Scan for the cell matching the given text and deliver its (x, y) coordinate at center. 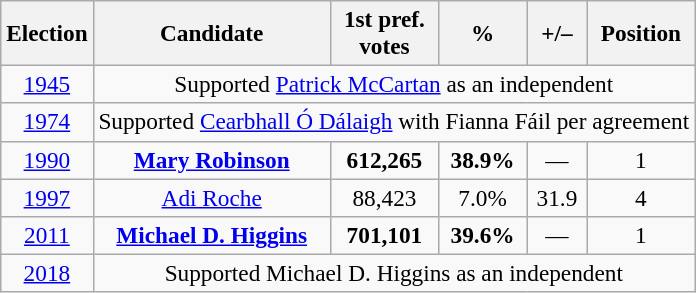
Supported Patrick McCartan as an independent (394, 84)
701,101 (384, 235)
+/– (558, 32)
Candidate (212, 32)
1990 (47, 160)
Michael D. Higgins (212, 235)
4 (640, 197)
2018 (47, 273)
1st pref.votes (384, 32)
612,265 (384, 160)
Supported Michael D. Higgins as an independent (394, 273)
7.0% (483, 197)
1974 (47, 122)
Supported Cearbhall Ó Dálaigh with Fianna Fáil per agreement (394, 122)
1997 (47, 197)
Mary Robinson (212, 160)
% (483, 32)
38.9% (483, 160)
Election (47, 32)
39.6% (483, 235)
Adi Roche (212, 197)
88,423 (384, 197)
1945 (47, 84)
Position (640, 32)
2011 (47, 235)
31.9 (558, 197)
